Output the (X, Y) coordinate of the center of the cell containing the given text.  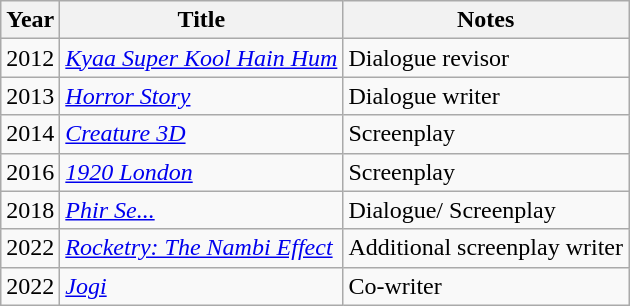
2016 (30, 172)
Dialogue revisor (486, 58)
2013 (30, 96)
Dialogue/ Screenplay (486, 210)
2018 (30, 210)
Dialogue writer (486, 96)
Year (30, 20)
Phir Se... (202, 210)
Additional screenplay writer (486, 248)
Title (202, 20)
Kyaa Super Kool Hain Hum (202, 58)
Horror Story (202, 96)
Co-writer (486, 286)
Notes (486, 20)
Jogi (202, 286)
2014 (30, 134)
Rocketry: The Nambi Effect (202, 248)
Creature 3D (202, 134)
2012 (30, 58)
1920 London (202, 172)
